Return the (X, Y) coordinate for the center point of the cell that contains the specified text.  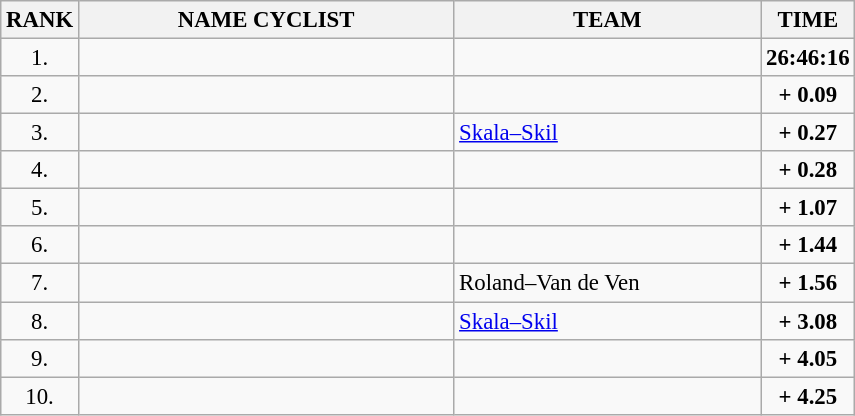
2. (40, 95)
9. (40, 358)
+ 3.08 (808, 321)
Roland–Van de Ven (608, 283)
+ 1.44 (808, 245)
26:46:16 (808, 58)
RANK (40, 20)
1. (40, 58)
+ 0.09 (808, 95)
+ 4.25 (808, 396)
+ 1.56 (808, 283)
7. (40, 283)
3. (40, 133)
5. (40, 208)
+ 4.05 (808, 358)
TIME (808, 20)
6. (40, 245)
4. (40, 170)
8. (40, 321)
+ 1.07 (808, 208)
NAME CYCLIST (266, 20)
+ 0.28 (808, 170)
+ 0.27 (808, 133)
10. (40, 396)
TEAM (608, 20)
